Pinpoint the cell where the given text exists, returning its (X, Y) midpoint coordinate. 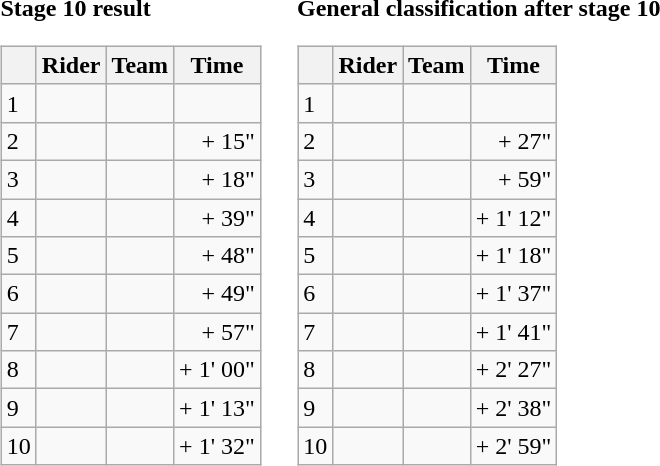
+ 1' 32" (218, 446)
+ 1' 12" (514, 217)
+ 39" (218, 217)
+ 1' 13" (218, 408)
+ 1' 18" (514, 256)
+ 57" (218, 332)
+ 1' 41" (514, 332)
+ 48" (218, 256)
+ 49" (218, 294)
+ 1' 00" (218, 370)
+ 2' 27" (514, 370)
+ 2' 59" (514, 446)
+ 15" (218, 141)
+ 59" (514, 179)
+ 18" (218, 179)
+ 2' 38" (514, 408)
+ 27" (514, 141)
+ 1' 37" (514, 294)
